Return [X, Y] of the center of cell containing provided text 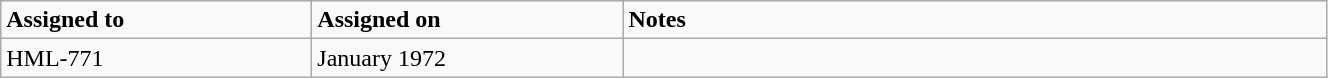
January 1972 [468, 58]
Assigned to [156, 20]
Assigned on [468, 20]
Notes [975, 20]
HML-771 [156, 58]
